From the cell containing the given text, extract its center point as [X, Y] coordinate. 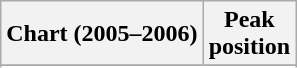
Peakposition [249, 34]
Chart (2005–2006) [102, 34]
